Find where the given text appears and provide that cell's center as [X, Y] coordinate. 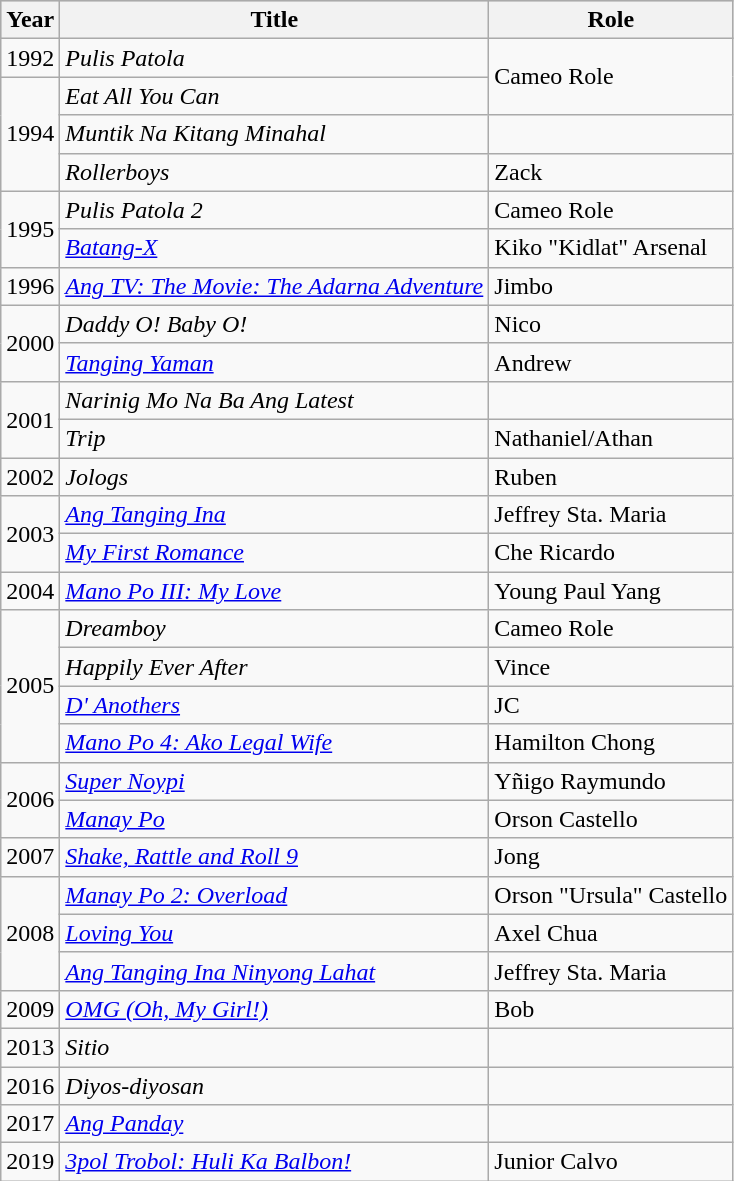
Jimbo [611, 286]
Loving You [274, 933]
2001 [30, 419]
Yñigo Raymundo [611, 781]
Eat All You Can [274, 96]
Zack [611, 172]
2007 [30, 857]
Ang Panday [274, 1124]
Manay Po 2: Overload [274, 895]
2002 [30, 477]
Axel Chua [611, 933]
Daddy O! Baby O! [274, 324]
Manay Po [274, 819]
Rollerboys [274, 172]
Nico [611, 324]
Ruben [611, 477]
Dreamboy [274, 629]
Shake, Rattle and Roll 9 [274, 857]
Orson Castello [611, 819]
1995 [30, 229]
Ang Tanging Ina Ninyong Lahat [274, 971]
Bob [611, 1009]
Role [611, 20]
Muntik Na Kitang Minahal [274, 134]
Super Noypi [274, 781]
2003 [30, 534]
Junior Calvo [611, 1162]
Batang-X [274, 248]
3pol Trobol: Huli Ka Balbon! [274, 1162]
Jong [611, 857]
2016 [30, 1085]
Hamilton Chong [611, 743]
Orson "Ursula" Castello [611, 895]
Ang Tanging Ina [274, 515]
Pulis Patola [274, 58]
2000 [30, 343]
2017 [30, 1124]
Jologs [274, 477]
Che Ricardo [611, 553]
JC [611, 705]
My First Romance [274, 553]
Andrew [611, 362]
2004 [30, 591]
Diyos-diyosan [274, 1085]
2019 [30, 1162]
Young Paul Yang [611, 591]
Happily Ever After [274, 667]
Kiko "Kidlat" Arsenal [611, 248]
Mano Po III: My Love [274, 591]
1992 [30, 58]
Sitio [274, 1047]
Trip [274, 438]
Ang TV: The Movie: The Adarna Adventure [274, 286]
2008 [30, 933]
1996 [30, 286]
Tanging Yaman [274, 362]
Year [30, 20]
Narinig Mo Na Ba Ang Latest [274, 400]
D' Anothers [274, 705]
2009 [30, 1009]
OMG (Oh, My Girl!) [274, 1009]
2005 [30, 686]
Vince [611, 667]
2006 [30, 800]
1994 [30, 134]
Nathaniel/Athan [611, 438]
Title [274, 20]
Pulis Patola 2 [274, 210]
Mano Po 4: Ako Legal Wife [274, 743]
2013 [30, 1047]
